Locate the cell with the specified text and output its (x, y) center coordinate. 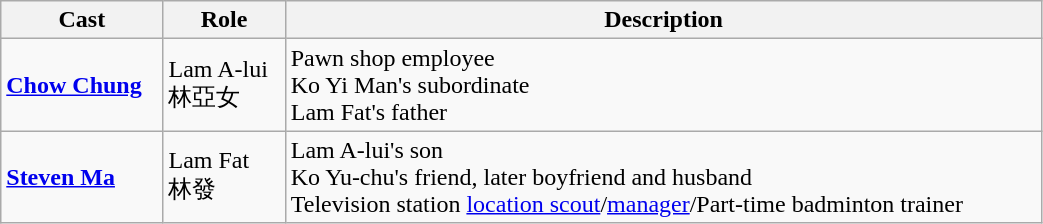
Chow Chung (82, 85)
Steven Ma (82, 177)
Role (224, 20)
Pawn shop employeeKo Yi Man's subordinateLam Fat's father (664, 85)
Lam A-lui林亞女 (224, 85)
Description (664, 20)
Lam Fat林發 (224, 177)
Lam A-lui's sonKo Yu-chu's friend, later boyfriend and husbandTelevision station location scout/manager/Part-time badminton trainer (664, 177)
Cast (82, 20)
